Provide the [x, y] coordinate of the cell's center where the given text is located.  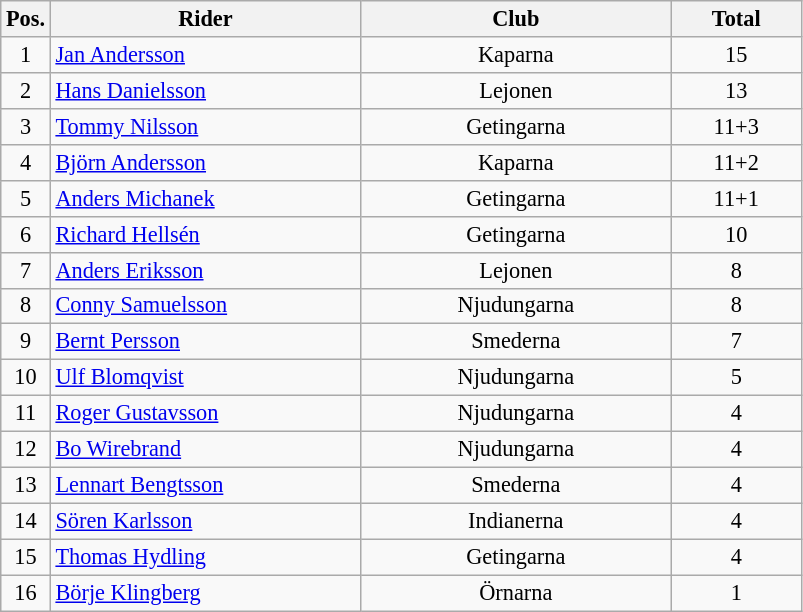
Börje Klingberg [205, 593]
Anders Eriksson [205, 270]
Tommy Nilsson [205, 126]
Anders Michanek [205, 198]
6 [26, 234]
3 [26, 126]
Roger Gustavsson [205, 414]
Bo Wirebrand [205, 450]
2 [26, 90]
11+2 [736, 162]
Club [516, 19]
Örnarna [516, 593]
Bernt Persson [205, 342]
14 [26, 521]
16 [26, 593]
Lennart Bengtsson [205, 485]
11+1 [736, 198]
Ulf Blomqvist [205, 378]
Indianerna [516, 521]
Jan Andersson [205, 55]
Richard Hellsén [205, 234]
Thomas Hydling [205, 557]
Björn Andersson [205, 162]
Hans Danielsson [205, 90]
12 [26, 450]
11+3 [736, 126]
Sören Karlsson [205, 521]
Conny Samuelsson [205, 306]
9 [26, 342]
Rider [205, 19]
Pos. [26, 19]
11 [26, 414]
Total [736, 19]
